Scan for the cell matching the given text and deliver its (x, y) coordinate at center. 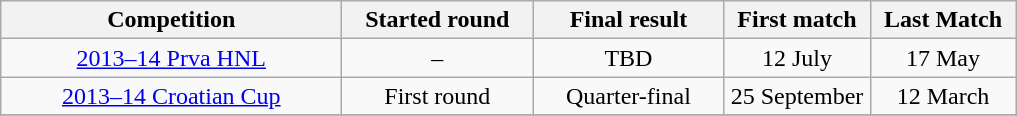
Started round (438, 20)
First round (438, 96)
Quarter-final (628, 96)
TBD (628, 58)
2013–14 Croatian Cup (172, 96)
Last Match (943, 20)
Final result (628, 20)
12 July (797, 58)
17 May (943, 58)
First match (797, 20)
12 March (943, 96)
25 September (797, 96)
Competition (172, 20)
2013–14 Prva HNL (172, 58)
– (438, 58)
